Return the [x, y] coordinate for the center point of the cell that contains the specified text.  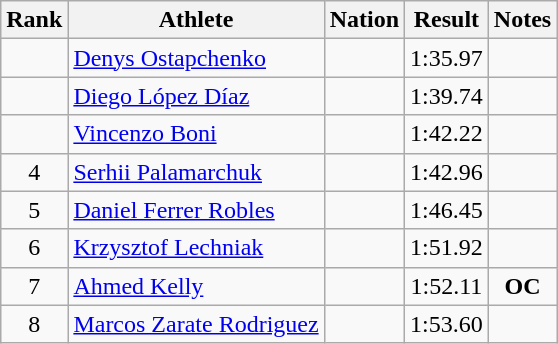
1:46.45 [447, 210]
Ahmed Kelly [196, 286]
OC [522, 286]
Athlete [196, 20]
1:42.96 [447, 172]
Diego López Díaz [196, 96]
Rank [34, 20]
Vincenzo Boni [196, 134]
Denys Ostapchenko [196, 58]
5 [34, 210]
Nation [364, 20]
1:53.60 [447, 324]
Notes [522, 20]
Serhii Palamarchuk [196, 172]
Krzysztof Lechniak [196, 248]
1:52.11 [447, 286]
6 [34, 248]
1:51.92 [447, 248]
Marcos Zarate Rodriguez [196, 324]
7 [34, 286]
1:35.97 [447, 58]
1:42.22 [447, 134]
Result [447, 20]
1:39.74 [447, 96]
4 [34, 172]
Daniel Ferrer Robles [196, 210]
8 [34, 324]
